Extract the [X, Y] coordinate from the center of the cell holding the provided text.  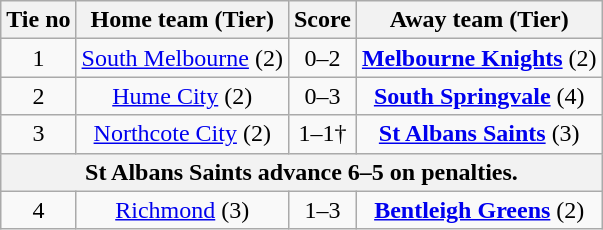
Away team (Tier) [479, 20]
South Melbourne (2) [182, 58]
Hume City (2) [182, 96]
St Albans Saints advance 6–5 on penalties. [302, 172]
Tie no [38, 20]
0–2 [322, 58]
Melbourne Knights (2) [479, 58]
0–3 [322, 96]
4 [38, 210]
Home team (Tier) [182, 20]
1–1† [322, 134]
Northcote City (2) [182, 134]
Bentleigh Greens (2) [479, 210]
South Springvale (4) [479, 96]
Score [322, 20]
2 [38, 96]
1–3 [322, 210]
Richmond (3) [182, 210]
3 [38, 134]
1 [38, 58]
St Albans Saints (3) [479, 134]
